Scan for the cell matching the given text and deliver its (X, Y) coordinate at center. 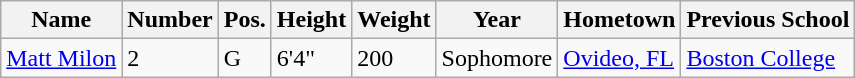
200 (394, 58)
Year (497, 20)
G (244, 58)
Previous School (768, 20)
6'4" (311, 58)
Height (311, 20)
Weight (394, 20)
Ovideo, FL (620, 58)
Name (62, 20)
2 (170, 58)
Hometown (620, 20)
Matt Milon (62, 58)
Boston College (768, 58)
Sophomore (497, 58)
Number (170, 20)
Pos. (244, 20)
